Provide the [X, Y] coordinate of the cell's center where the given text is located.  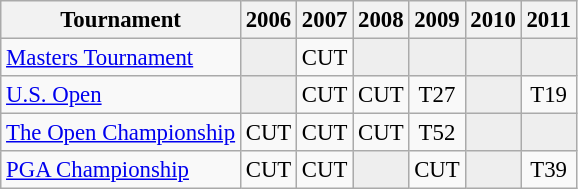
U.S. Open [121, 95]
Masters Tournament [121, 58]
2011 [548, 20]
T27 [437, 95]
T39 [548, 170]
The Open Championship [121, 133]
2009 [437, 20]
2006 [268, 20]
2008 [381, 20]
T52 [437, 133]
2010 [493, 20]
2007 [325, 20]
Tournament [121, 20]
T19 [548, 95]
PGA Championship [121, 170]
